Locate the cell with the specified text and output its [x, y] center coordinate. 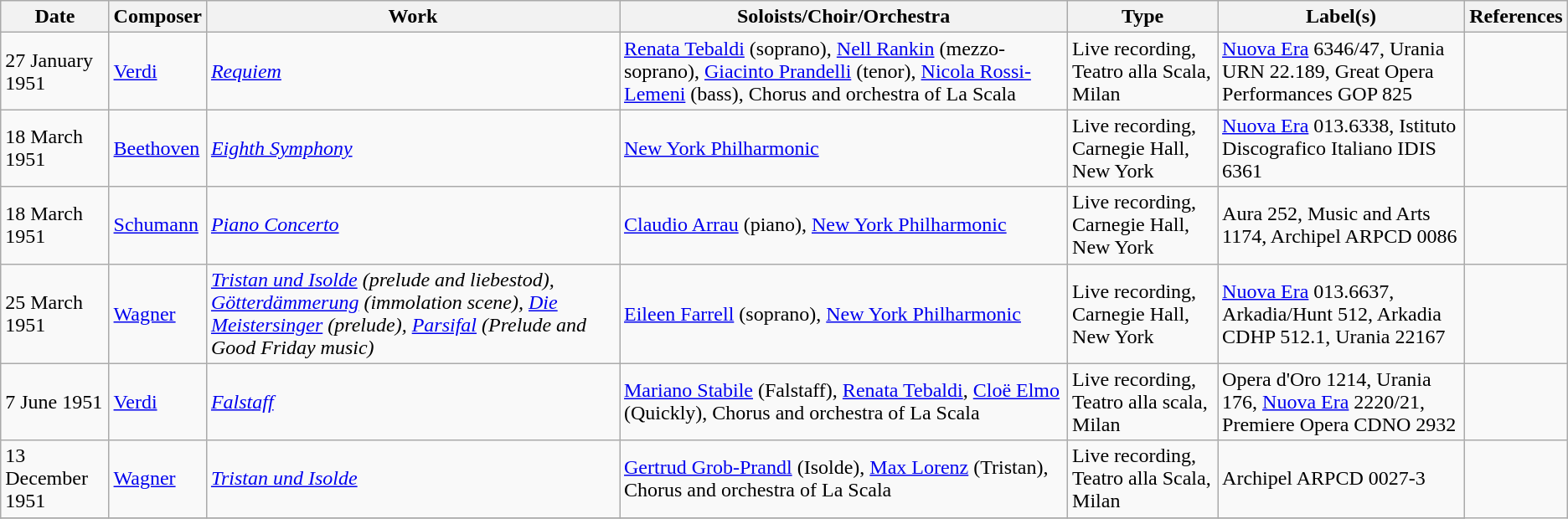
Label(s) [1342, 17]
Eileen Farrell (soprano), New York Philharmonic [844, 313]
Tristan und Isolde [412, 479]
Claudio Arrau (piano), New York Philharmonic [844, 225]
Eighth Symphony [412, 148]
Gertrud Grob-Prandl (Isolde), Max Lorenz (Tristan), Chorus and orchestra of La Scala [844, 479]
Nuova Era 013.6637, Arkadia/Hunt 512, Arkadia CDHP 512.1, Urania 22167 [1342, 313]
Schumann [157, 225]
Live recording, Teatro alla scala, Milan [1142, 402]
Work [412, 17]
Type [1142, 17]
Date [55, 17]
13 December 1951 [55, 479]
Beethoven [157, 148]
Mariano Stabile (Falstaff), Renata Tebaldi, Cloë Elmo (Quickly), Chorus and orchestra of La Scala [844, 402]
Nuova Era 6346/47, Urania URN 22.189, Great Opera Performances GOP 825 [1342, 71]
Falstaff [412, 402]
Tristan und Isolde (prelude and liebestod), Götterdämmerung (immolation scene), Die Meistersinger (prelude), Parsifal (Prelude and Good Friday music) [412, 313]
Requiem [412, 71]
Archipel ARPCD 0027-3 [1342, 479]
7 June 1951 [55, 402]
References [1516, 17]
Nuova Era 013.6338, Istituto Discografico Italiano IDIS 6361 [1342, 148]
Composer [157, 17]
27 January 1951 [55, 71]
Aura 252, Music and Arts 1174, Archipel ARPCD 0086 [1342, 225]
New York Philharmonic [844, 148]
Soloists/Choir/Orchestra [844, 17]
Renata Tebaldi (soprano), Nell Rankin (mezzo-soprano), Giacinto Prandelli (tenor), Nicola Rossi-Lemeni (bass), Chorus and orchestra of La Scala [844, 71]
25 March 1951 [55, 313]
Opera d'Oro 1214, Urania 176, Nuova Era 2220/21, Premiere Opera CDNO 2932 [1342, 402]
Piano Concerto [412, 225]
